Search for the cell housing the specified text and yield its (x, y) center coordinate. 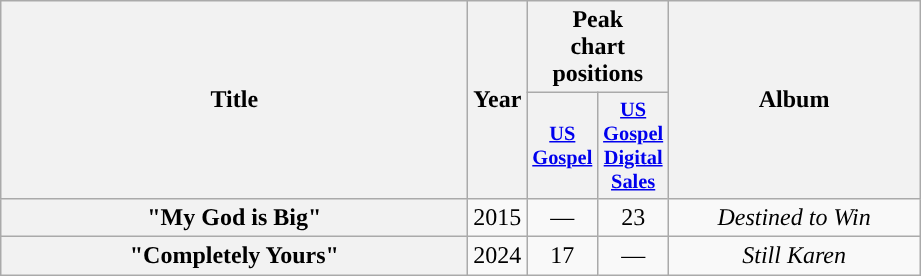
"Completely Yours" (234, 256)
Peakchartpositions (598, 47)
Year (498, 100)
17 (562, 256)
Album (794, 100)
USGospel (562, 146)
Destined to Win (794, 217)
2024 (498, 256)
2015 (498, 217)
23 (634, 217)
USGospelDigitalSales (634, 146)
Still Karen (794, 256)
Title (234, 100)
"My God is Big" (234, 217)
